Extract the [x, y] coordinate from the center of the cell holding the provided text.  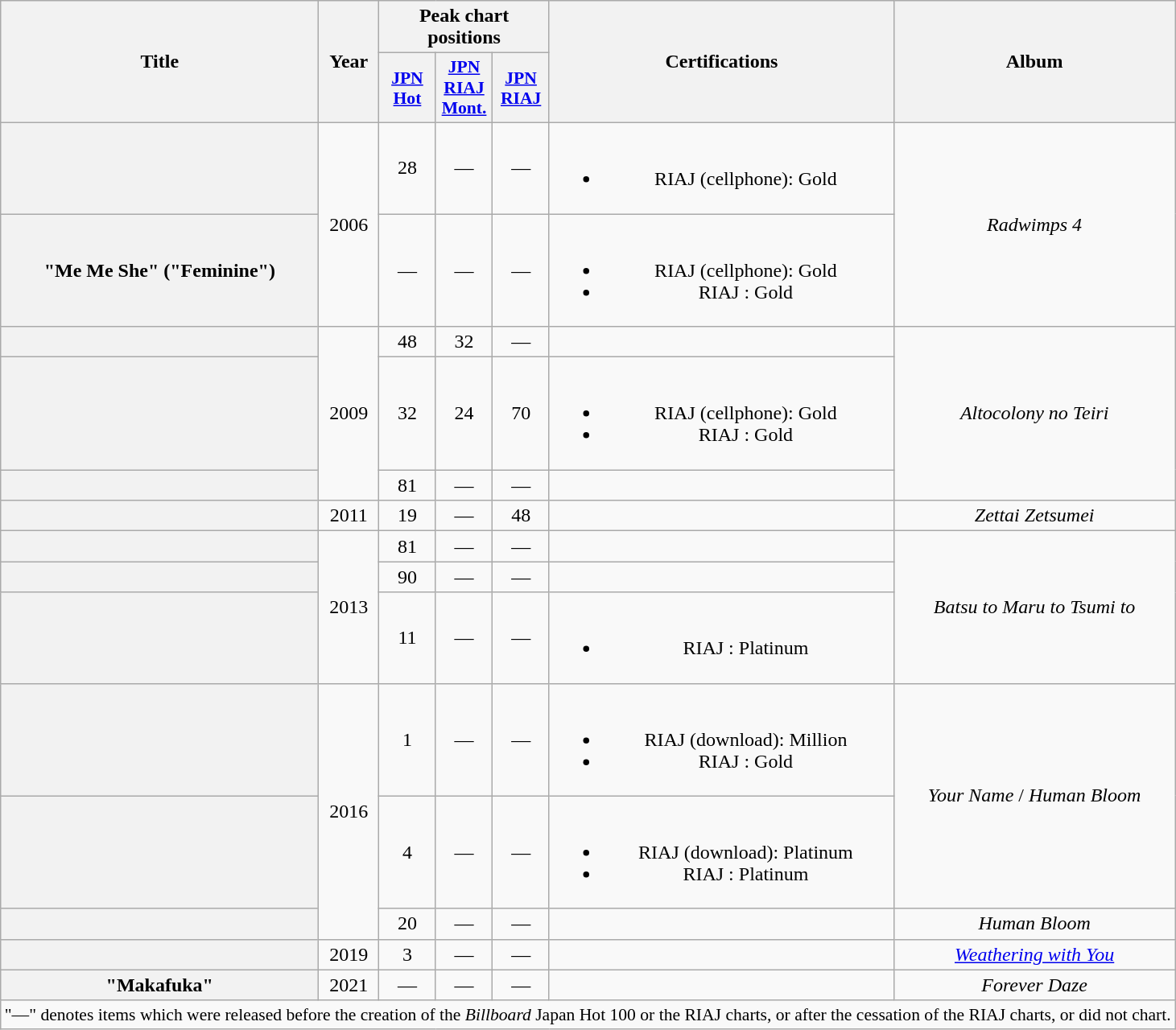
Title [159, 62]
4 [407, 852]
"Makafuka" [159, 985]
20 [407, 924]
11 [407, 637]
JPN Hot [407, 89]
70 [522, 414]
90 [407, 577]
1 [407, 740]
2021 [349, 985]
2006 [349, 224]
Weathering with You [1034, 954]
Human Bloom [1034, 924]
RIAJ (download): PlatinumRIAJ : Platinum [721, 852]
Batsu to Maru to Tsumi to [1034, 607]
3 [407, 954]
2016 [349, 811]
19 [407, 516]
2009 [349, 414]
RIAJ (cellphone): Gold [721, 167]
Your Name / Human Bloom [1034, 796]
Forever Daze [1034, 985]
JPN RIAJ Mont. [464, 89]
Radwimps 4 [1034, 224]
Zettai Zetsumei [1034, 516]
24 [464, 414]
RIAJ (download): MillionRIAJ : Gold [721, 740]
2019 [349, 954]
2011 [349, 516]
Year [349, 62]
JPN RIAJ [522, 89]
2013 [349, 607]
"Me Me She" ("Feminine") [159, 270]
28 [407, 167]
Altocolony no Teiri [1034, 414]
Certifications [721, 62]
Peak chart positions [464, 27]
Album [1034, 62]
RIAJ : Platinum [721, 637]
